Search for the cell housing the specified text and yield its [X, Y] center coordinate. 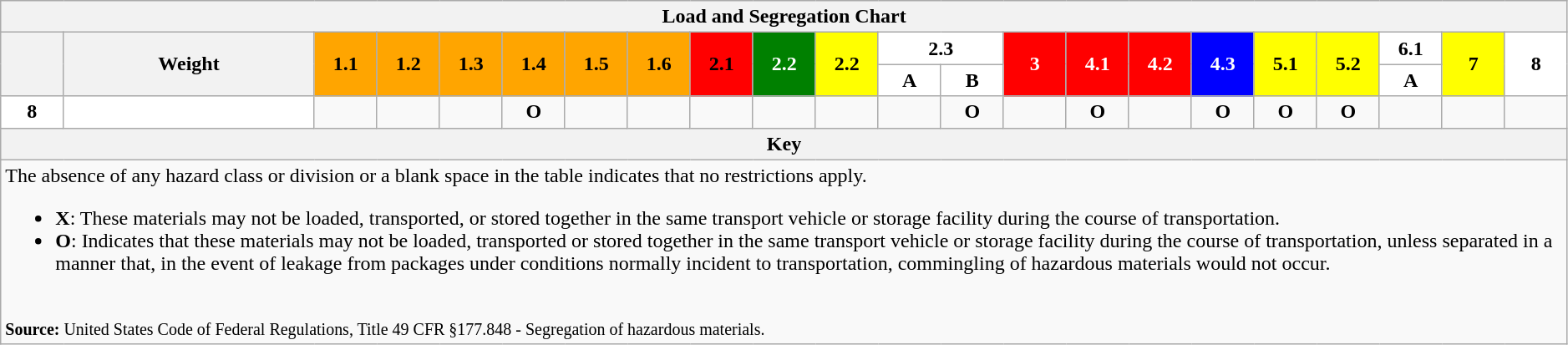
2.1 [722, 64]
6.1 [1410, 48]
1.6 [658, 64]
5.2 [1348, 64]
3 [1034, 64]
Weight [189, 64]
1.3 [471, 64]
1.1 [346, 64]
7 [1474, 64]
Key [784, 144]
1.4 [533, 64]
4.3 [1223, 64]
5.1 [1285, 64]
Load and Segregation Chart [784, 17]
B [972, 80]
4.1 [1098, 64]
1.2 [408, 64]
2.3 [941, 48]
4.2 [1160, 64]
1.5 [596, 64]
